Identify which cell holds the provided text, then report its [X, Y] central coordinate. 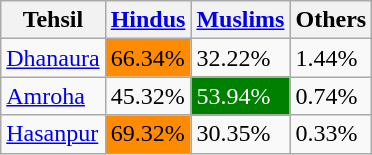
Hindus [148, 20]
45.32% [148, 96]
30.35% [240, 134]
Hasanpur [53, 134]
Muslims [240, 20]
1.44% [331, 58]
32.22% [240, 58]
Dhanaura [53, 58]
69.32% [148, 134]
Tehsil [53, 20]
53.94% [240, 96]
66.34% [148, 58]
0.33% [331, 134]
Others [331, 20]
Amroha [53, 96]
0.74% [331, 96]
